Capture the cell that displays the provided text and extract its [X, Y] central coordinate. 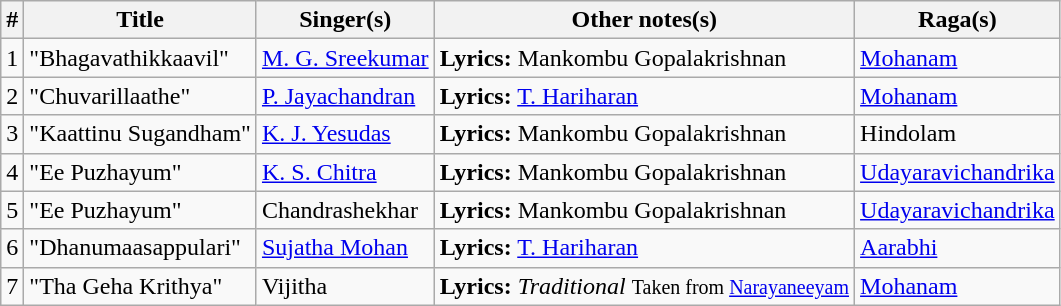
Lyrics: Traditional Taken from Narayaneeyam [644, 286]
3 [12, 134]
# [12, 20]
Title [140, 20]
"Bhagavathikkaavil" [140, 58]
Chandrashekhar [345, 210]
5 [12, 210]
4 [12, 172]
"Dhanumaasappulari" [140, 248]
Other notes(s) [644, 20]
Vijitha [345, 286]
1 [12, 58]
M. G. Sreekumar [345, 58]
K. S. Chitra [345, 172]
7 [12, 286]
P. Jayachandran [345, 96]
"Kaattinu Sugandham" [140, 134]
Sujatha Mohan [345, 248]
K. J. Yesudas [345, 134]
"Tha Geha Krithya" [140, 286]
Raga(s) [958, 20]
Aarabhi [958, 248]
"Chuvarillaathe" [140, 96]
Hindolam [958, 134]
Singer(s) [345, 20]
2 [12, 96]
6 [12, 248]
